Pinpoint the cell where the given text exists, returning its [X, Y] midpoint coordinate. 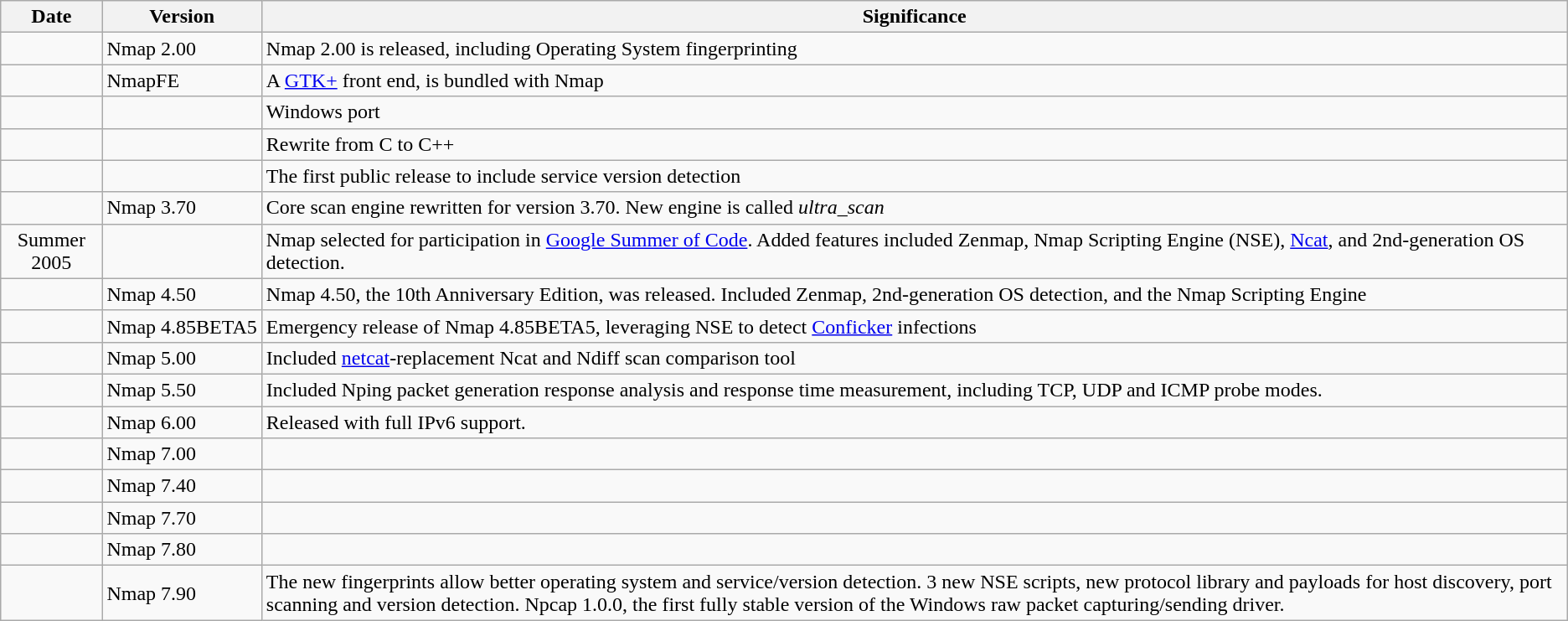
Included Nping packet generation response analysis and response time measurement, including TCP, UDP and ICMP probe modes. [915, 390]
Significance [915, 17]
Nmap 2.00 [182, 49]
Windows port [915, 112]
Nmap 5.50 [182, 390]
Nmap 7.70 [182, 518]
Nmap 7.80 [182, 550]
Nmap 6.00 [182, 422]
Released with full IPv6 support. [915, 422]
Date [52, 17]
Nmap 3.70 [182, 208]
Nmap 5.00 [182, 358]
Emergency release of Nmap 4.85BETA5, leveraging NSE to detect Conficker infections [915, 326]
The first public release to include service version detection [915, 176]
Nmap 4.85BETA5 [182, 326]
Nmap 4.50 [182, 294]
Nmap 7.40 [182, 486]
A GTK+ front end, is bundled with Nmap [915, 80]
Included netcat-replacement Ncat and Ndiff scan comparison tool [915, 358]
Rewrite from C to C++ [915, 144]
Core scan engine rewritten for version 3.70. New engine is called ultra_scan [915, 208]
Nmap 7.90 [182, 593]
NmapFE [182, 80]
Summer 2005 [52, 251]
Version [182, 17]
Nmap 7.00 [182, 454]
Nmap 4.50, the 10th Anniversary Edition, was released. Included Zenmap, 2nd-generation OS detection, and the Nmap Scripting Engine [915, 294]
Nmap 2.00 is released, including Operating System fingerprinting [915, 49]
